Find where the given text appears and provide that cell's center as [X, Y] coordinate. 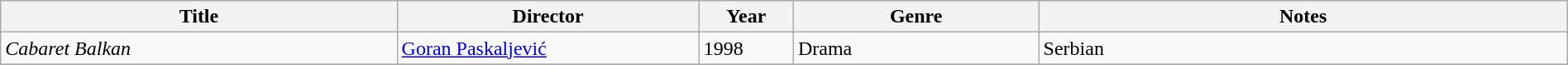
Genre [916, 17]
Goran Paskaljević [547, 48]
Notes [1303, 17]
Drama [916, 48]
1998 [746, 48]
Serbian [1303, 48]
Year [746, 17]
Title [198, 17]
Director [547, 17]
Cabaret Balkan [198, 48]
